Return the (x, y) coordinate for the center point of the cell that contains the specified text.  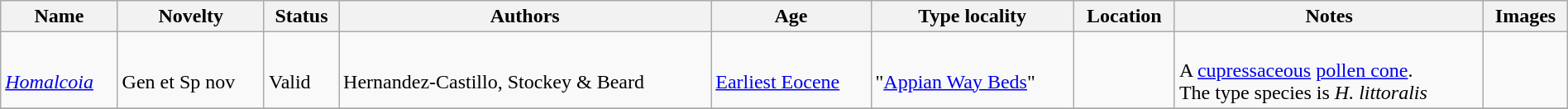
Gen et Sp nov (190, 70)
Earliest Eocene (791, 70)
Images (1525, 17)
Location (1124, 17)
Novelty (190, 17)
Authors (525, 17)
Valid (301, 70)
Status (301, 17)
Notes (1328, 17)
Name (60, 17)
A cupressaceous pollen cone.The type species is H. littoralis (1328, 70)
Homalcoia (60, 70)
Hernandez-Castillo, Stockey & Beard (525, 70)
"Appian Way Beds" (973, 70)
Type locality (973, 17)
Age (791, 17)
